Extract the [X, Y] coordinate from the center of the cell holding the provided text.  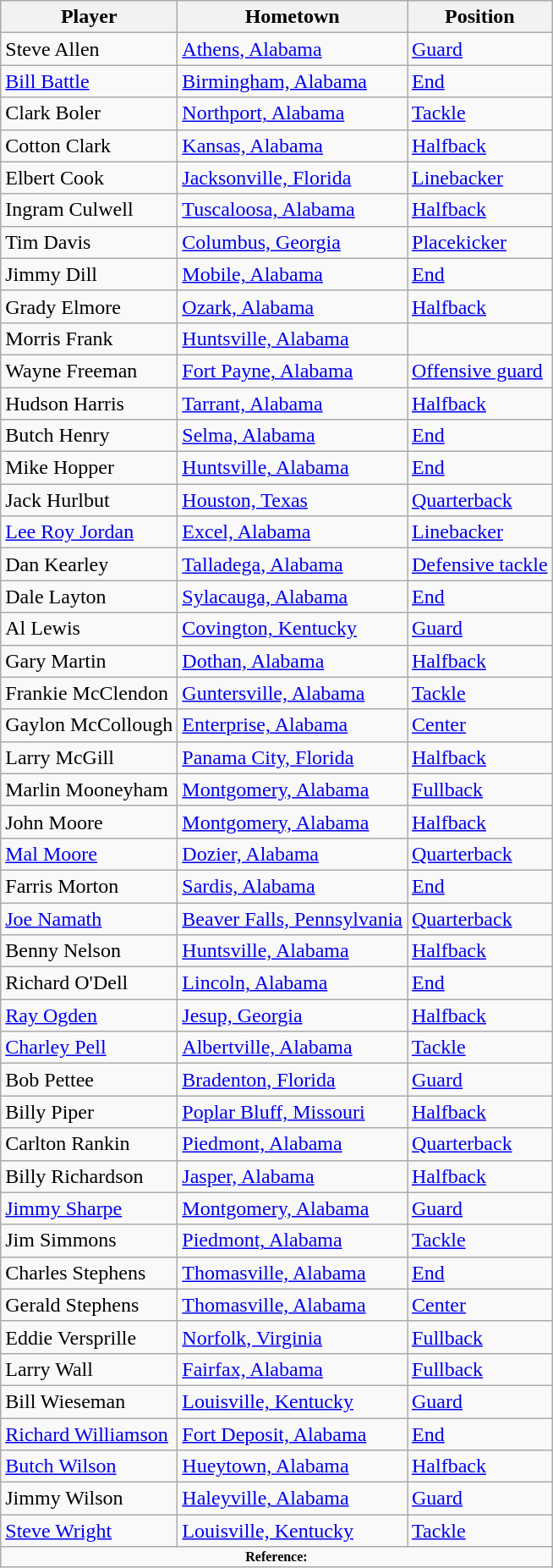
Gerald Stephens [90, 1305]
Eddie Versprille [90, 1337]
Mobile, Alabama [293, 274]
Al Lewis [90, 629]
Norfolk, Virginia [293, 1337]
Haleyville, Alabama [293, 1499]
Poplar Bluff, Missouri [293, 1112]
Richard Williamson [90, 1434]
Jimmy Wilson [90, 1499]
Cotton Clark [90, 146]
Hudson Harris [90, 404]
Bob Pettee [90, 1080]
Joe Namath [90, 918]
Guntersville, Alabama [293, 693]
Beaver Falls, Pennsylvania [293, 918]
Charley Pell [90, 1048]
Steve Wright [90, 1531]
Bill Battle [90, 81]
Mal Moore [90, 854]
Placekicker [480, 242]
Position [480, 17]
Sardis, Alabama [293, 886]
Fairfax, Alabama [293, 1369]
Butch Henry [90, 436]
Wayne Freeman [90, 371]
Panama City, Florida [293, 757]
Northport, Alabama [293, 113]
Benny Nelson [90, 951]
Selma, Alabama [293, 436]
Jimmy Sharpe [90, 1208]
Jack Hurlbut [90, 500]
Ozark, Alabama [293, 306]
Ingram Culwell [90, 210]
Fort Deposit, Alabama [293, 1434]
Reference: [276, 1557]
Steve Allen [90, 49]
Fort Payne, Alabama [293, 371]
Enterprise, Alabama [293, 725]
Ray Ogden [90, 1015]
Birmingham, Alabama [293, 81]
Tarrant, Alabama [293, 404]
Carlton Rankin [90, 1144]
Jesup, Georgia [293, 1015]
John Moore [90, 822]
Player [90, 17]
Dozier, Alabama [293, 854]
Houston, Texas [293, 500]
Columbus, Georgia [293, 242]
Jasper, Alabama [293, 1176]
Elbert Cook [90, 178]
Larry McGill [90, 757]
Jacksonville, Florida [293, 178]
Lincoln, Alabama [293, 983]
Dothan, Alabama [293, 661]
Hueytown, Alabama [293, 1466]
Hometown [293, 17]
Offensive guard [480, 371]
Frankie McClendon [90, 693]
Billy Richardson [90, 1176]
Kansas, Alabama [293, 146]
Excel, Alabama [293, 532]
Butch Wilson [90, 1466]
Tuscaloosa, Alabama [293, 210]
Charles Stephens [90, 1273]
Talladega, Alabama [293, 564]
Marlin Mooneyham [90, 790]
Lee Roy Jordan [90, 532]
Defensive tackle [480, 564]
Albertville, Alabama [293, 1048]
Jimmy Dill [90, 274]
Grady Elmore [90, 306]
Covington, Kentucky [293, 629]
Jim Simmons [90, 1241]
Clark Boler [90, 113]
Morris Frank [90, 338]
Farris Morton [90, 886]
Larry Wall [90, 1369]
Bradenton, Florida [293, 1080]
Athens, Alabama [293, 49]
Bill Wieseman [90, 1401]
Gary Martin [90, 661]
Billy Piper [90, 1112]
Dale Layton [90, 597]
Tim Davis [90, 242]
Sylacauga, Alabama [293, 597]
Richard O'Dell [90, 983]
Dan Kearley [90, 564]
Gaylon McCollough [90, 725]
Mike Hopper [90, 468]
